Pinpoint the cell where the given text exists, returning its [x, y] midpoint coordinate. 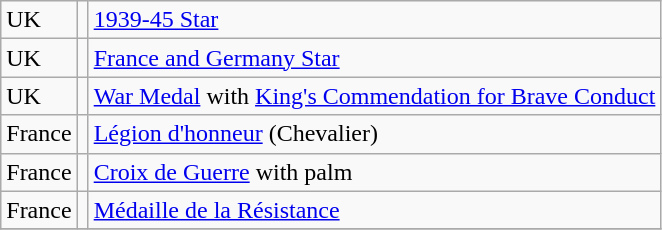
War Medal with King's Commendation for Brave Conduct [374, 96]
Légion d'honneur (Chevalier) [374, 134]
Croix de Guerre with palm [374, 172]
1939-45 Star [374, 20]
France and Germany Star [374, 58]
Médaille de la Résistance [374, 210]
